Scan for the cell matching the given text and deliver its (x, y) coordinate at center. 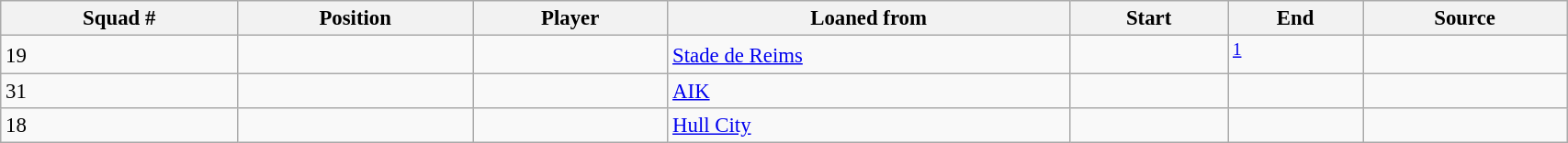
Loaned from (869, 18)
Hull City (869, 126)
End (1295, 18)
18 (119, 126)
Player (570, 18)
AIK (869, 92)
Squad # (119, 18)
Position (355, 18)
31 (119, 92)
19 (119, 55)
1 (1295, 55)
Source (1465, 18)
Start (1148, 18)
Stade de Reims (869, 55)
